Detect which cell encompasses the target text, then output its [X, Y] center coordinate. 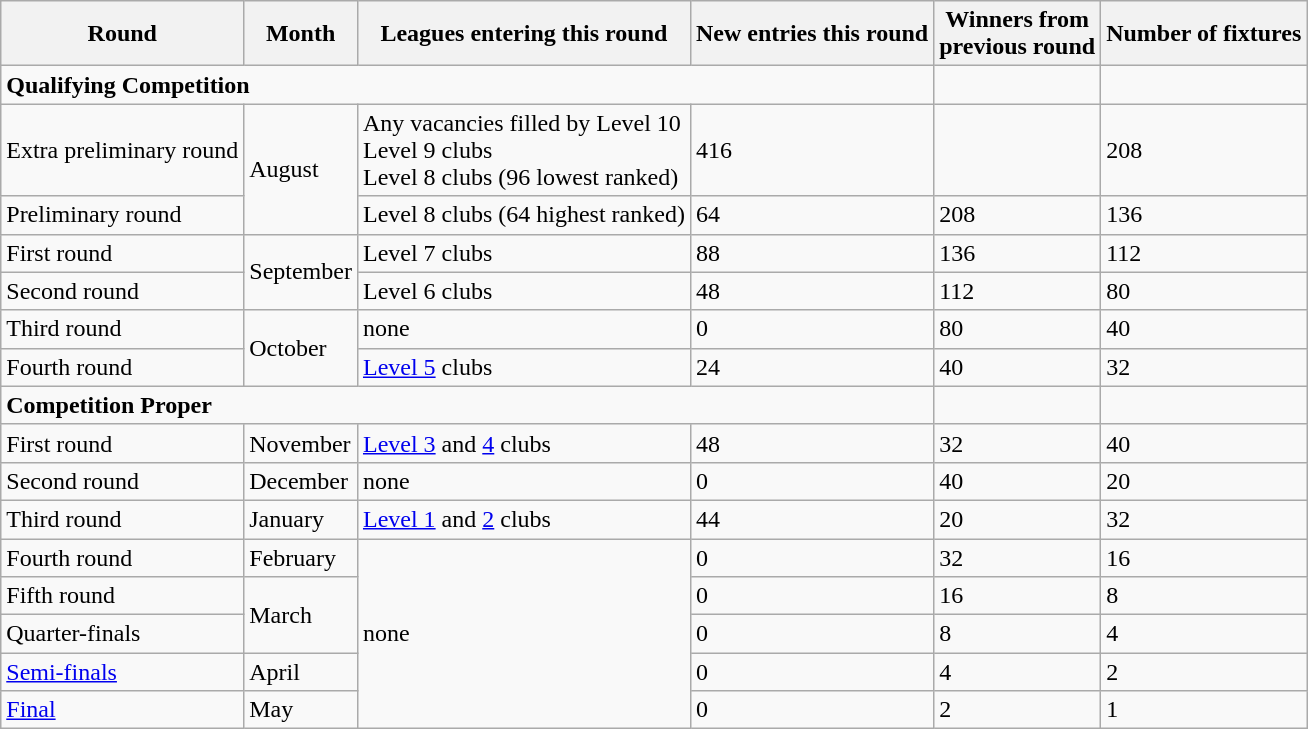
44 [812, 519]
Final [122, 710]
November [301, 443]
Fifth round [122, 596]
1 [1204, 710]
24 [812, 367]
Qualifying Competition [468, 85]
Round [122, 34]
416 [812, 150]
September [301, 272]
Any vacancies filled by Level 10Level 9 clubsLevel 8 clubs (96 lowest ranked) [524, 150]
December [301, 481]
Preliminary round [122, 215]
Leagues entering this round [524, 34]
February [301, 557]
Level 8 clubs (64 highest ranked) [524, 215]
New entries this round [812, 34]
Competition Proper [468, 405]
Level 7 clubs [524, 253]
Month [301, 34]
March [301, 615]
August [301, 169]
Extra preliminary round [122, 150]
October [301, 348]
Quarter-finals [122, 634]
Level 1 and 2 clubs [524, 519]
Level 6 clubs [524, 291]
April [301, 672]
64 [812, 215]
Level 3 and 4 clubs [524, 443]
Semi-finals [122, 672]
Winners fromprevious round [1018, 34]
88 [812, 253]
Number of fixtures [1204, 34]
Level 5 clubs [524, 367]
January [301, 519]
May [301, 710]
